Determine the [X, Y] coordinate at the center of the cell enclosing the given text.  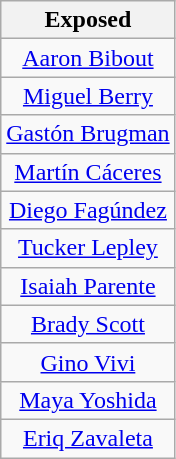
Miguel Berry [88, 96]
Aaron Bibout [88, 58]
Isaiah Parente [88, 286]
Gino Vivi [88, 362]
Eriq Zavaleta [88, 438]
Martín Cáceres [88, 172]
Exposed [88, 20]
Gastón Brugman [88, 134]
Brady Scott [88, 324]
Maya Yoshida [88, 400]
Diego Fagúndez [88, 210]
Tucker Lepley [88, 248]
